Identify which cell holds the provided text, then report its [X, Y] central coordinate. 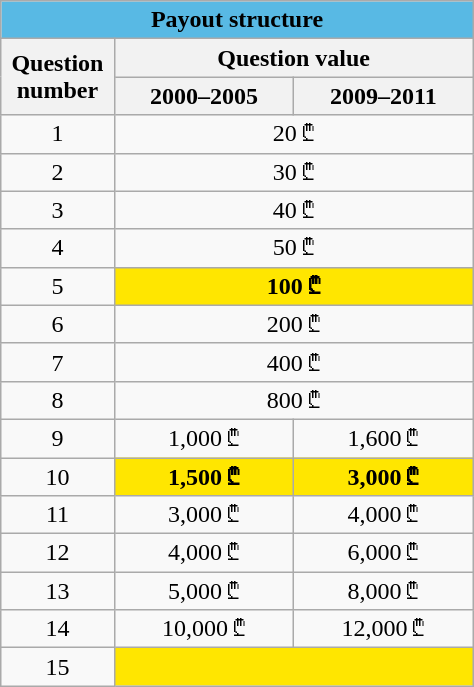
1,500 ₾ [204, 477]
12,000 ₾ [384, 629]
800 ₾ [294, 400]
6,000 ₾ [384, 553]
1,000 ₾ [204, 438]
1,600 ₾ [384, 438]
5,000 ₾ [204, 591]
13 [58, 591]
Question value [294, 58]
12 [58, 553]
30 ₾ [294, 172]
2000–2005 [204, 96]
15 [58, 667]
200 ₾ [294, 324]
Question number [58, 77]
10 [58, 477]
4 [58, 248]
5 [58, 286]
1 [58, 134]
14 [58, 629]
9 [58, 438]
6 [58, 324]
8 [58, 400]
20 ₾ [294, 134]
40 ₾ [294, 210]
3 [58, 210]
2 [58, 172]
Payout structure [237, 20]
400 ₾ [294, 362]
11 [58, 515]
8,000 ₾ [384, 591]
10,000 ₾ [204, 629]
7 [58, 362]
50 ₾ [294, 248]
2009–2011 [384, 96]
100 ₾ [294, 286]
